Identify which cell holds the provided text, then report its (X, Y) central coordinate. 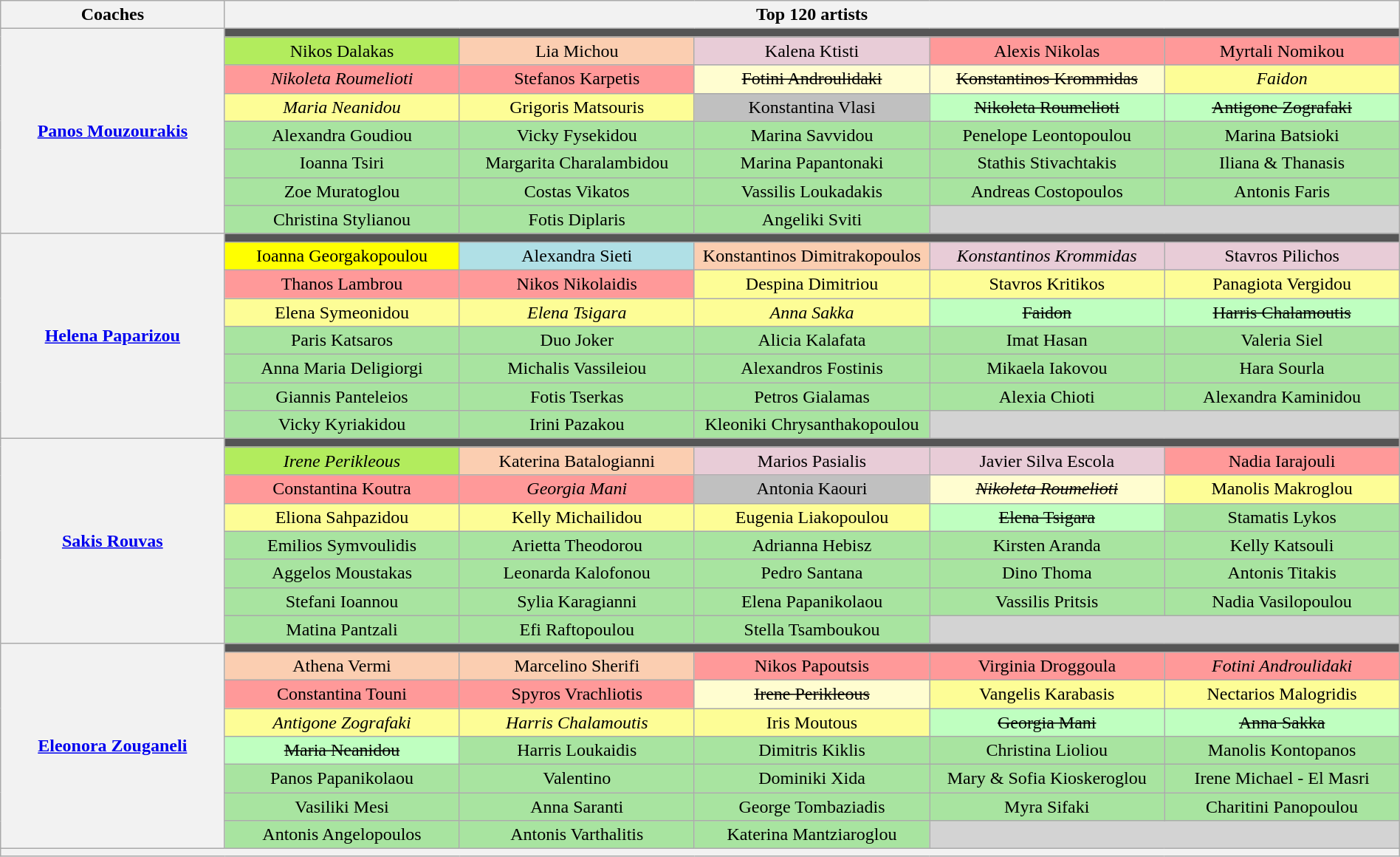
Elena Papanikolaou (811, 601)
Marcelino Sherifi (577, 666)
Valeria Siel (1282, 341)
Vasiliki Mesi (342, 807)
Imat Hasan (1047, 341)
Alexia Chioti (1047, 397)
Duo Joker (577, 341)
Eliona Sahpazidou (342, 517)
Paris Katsaros (342, 341)
Manolis Kontopanos (1282, 751)
Spyros Vrachliotis (577, 694)
Eugenia Liakopoulou (811, 517)
Mary & Sofia Kioskeroglou (1047, 779)
Virginia Droggoula (1047, 666)
Antonis Angelopoulos (342, 835)
Helena Paparizou (112, 336)
Marina Papantonaki (811, 163)
Constantina Touni (342, 694)
Eleonora Zouganeli (112, 746)
Dimitris Kiklis (811, 751)
Kelly Michailidou (577, 517)
Kelly Katsouli (1282, 545)
Alexandra Kaminidou (1282, 397)
Charitini Panopoulou (1282, 807)
Marina Batsioki (1282, 135)
Nectarios Malogridis (1282, 694)
Katerina Batalogianni (577, 461)
Alicia Kalafata (811, 341)
Sylia Karagianni (577, 601)
Vicky Fysekidou (577, 135)
Anna Saranti (577, 807)
Valentino (577, 779)
Andreas Costopoulos (1047, 191)
Dominiki Xida (811, 779)
Adrianna Hebisz (811, 545)
Ioanna Tsiri (342, 163)
Michalis Vassileiou (577, 369)
Christina Lioliou (1047, 751)
Top 120 artists (812, 15)
Giannis Panteleios (342, 397)
Fotis Diplaris (577, 219)
Stavros Pilichos (1282, 256)
Katerina Mantziaroglou (811, 835)
Grigoris Matsouris (577, 107)
Petros Gialamas (811, 397)
George Tombaziadis (811, 807)
Vicky Kyriakidou (342, 425)
Iris Moutous (811, 722)
Panos Papanikolaou (342, 779)
Coaches (112, 15)
Panos Mouzourakis (112, 132)
Vangelis Karabasis (1047, 694)
Nadia Iarajouli (1282, 461)
Iliana & Thanasis (1282, 163)
Constantina Koutra (342, 489)
Emilios Symvoulidis (342, 545)
Efi Raftopoulou (577, 629)
Leonarda Kalofonou (577, 573)
Anna Maria Deligiorgi (342, 369)
Konstantinos Dimitrakopoulos (811, 256)
Alexandros Fostinis (811, 369)
Vassilis Loukadakis (811, 191)
Stathis Stivachtakis (1047, 163)
Stefanos Karpetis (577, 79)
Nadia Vasilopoulou (1282, 601)
Marina Savvidou (811, 135)
Nikos Dalakas (342, 51)
Thanos Lambrou (342, 284)
Nikos Papoutsis (811, 666)
Antonia Kaouri (811, 489)
Harris Loukaidis (577, 751)
Antonis Faris (1282, 191)
Kleoniki Chrysanthakopoulou (811, 425)
Vassilis Pritsis (1047, 601)
Lia Michou (577, 51)
Stavros Kritikos (1047, 284)
Stefani Ioannou (342, 601)
Irini Pazakou (577, 425)
Sakis Rouvas (112, 542)
Panagiota Vergidou (1282, 284)
Alexis Nikolas (1047, 51)
Antonis Titakis (1282, 573)
Elena Symeonidou (342, 313)
Mikaela Iakovou (1047, 369)
Despina Dimitriou (811, 284)
Margarita Charalambidou (577, 163)
Nikos Nikolaidis (577, 284)
Stella Tsamboukou (811, 629)
Javier Silva Escola (1047, 461)
Pedro Santana (811, 573)
Myra Sifaki (1047, 807)
Angeliki Sviti (811, 219)
Penelope Leontopoulou (1047, 135)
Christina Stylianou (342, 219)
Alexandra Goudiou (342, 135)
Antonis Varthalitis (577, 835)
Zoe Muratoglou (342, 191)
Matina Pantzali (342, 629)
Ioanna Georgakopoulou (342, 256)
Athena Vermi (342, 666)
Hara Sourla (1282, 369)
Myrtali Nomikou (1282, 51)
Irene Michael - El Masri (1282, 779)
Aggelos Moustakas (342, 573)
Stamatis Lykos (1282, 517)
Marios Pasialis (811, 461)
Fotis Tserkas (577, 397)
Kirsten Aranda (1047, 545)
Alexandra Sieti (577, 256)
Kalena Ktisti (811, 51)
Arietta Theodorou (577, 545)
Konstantina Vlasi (811, 107)
Dino Thoma (1047, 573)
Manolis Makroglou (1282, 489)
Costas Vikatos (577, 191)
